Capture the cell that displays the provided text and extract its [x, y] central coordinate. 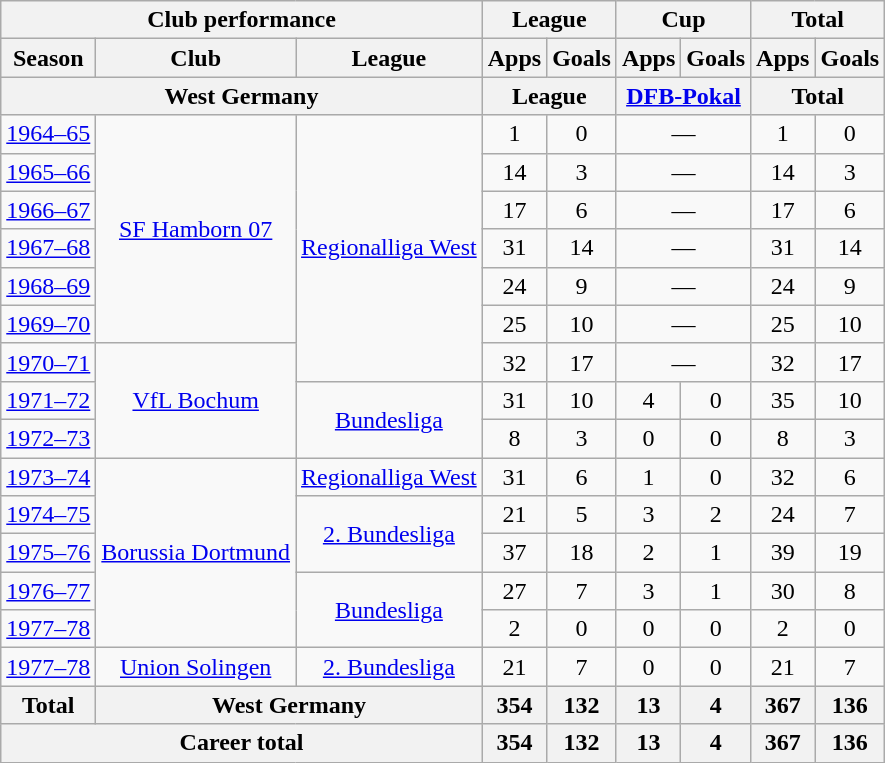
Cup [683, 20]
5 [582, 515]
Career total [242, 743]
1965–66 [48, 172]
Union Solingen [196, 667]
18 [582, 553]
Borussia Dortmund [196, 553]
VfL Bochum [196, 400]
Season [48, 58]
37 [514, 553]
35 [783, 400]
39 [783, 553]
1971–72 [48, 400]
DFB-Pokal [683, 96]
1964–65 [48, 134]
1974–75 [48, 515]
1967–68 [48, 248]
Club performance [242, 20]
19 [850, 553]
30 [783, 591]
1970–71 [48, 362]
1973–74 [48, 477]
SF Hamborn 07 [196, 229]
1969–70 [48, 324]
1975–76 [48, 553]
27 [514, 591]
1976–77 [48, 591]
1966–67 [48, 210]
1968–69 [48, 286]
1972–73 [48, 438]
Club [196, 58]
